Determine the (x, y) coordinate at the center of the cell enclosing the given text.  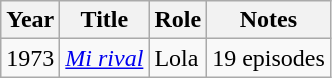
Mi rival (104, 58)
Notes (269, 20)
Year (30, 20)
1973 (30, 58)
Lola (178, 58)
19 episodes (269, 58)
Title (104, 20)
Role (178, 20)
